Pinpoint the cell where the given text exists, returning its (x, y) midpoint coordinate. 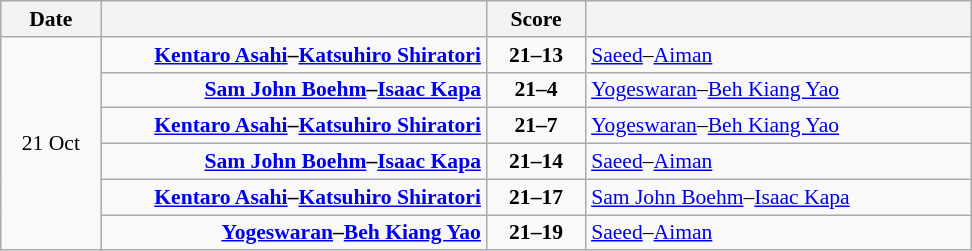
21–19 (536, 233)
21–17 (536, 197)
Score (536, 19)
21–13 (536, 55)
21 Oct (51, 144)
21–7 (536, 126)
Date (51, 19)
21–4 (536, 90)
21–14 (536, 162)
